Output the (X, Y) coordinate of the center of the cell containing the given text.  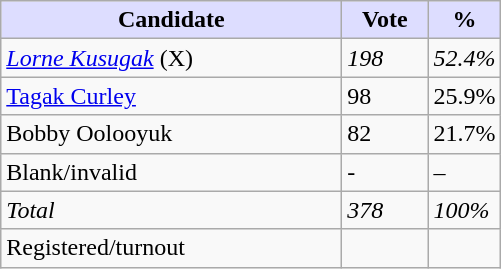
Total (172, 210)
52.4% (464, 58)
% (464, 20)
– (464, 172)
25.9% (464, 96)
82 (385, 134)
198 (385, 58)
98 (385, 96)
Tagak Curley (172, 96)
Blank/invalid (172, 172)
Vote (385, 20)
21.7% (464, 134)
100% (464, 210)
- (385, 172)
Lorne Kusugak (X) (172, 58)
378 (385, 210)
Candidate (172, 20)
Bobby Oolooyuk (172, 134)
Registered/turnout (172, 248)
